Search for the cell housing the specified text and yield its (x, y) center coordinate. 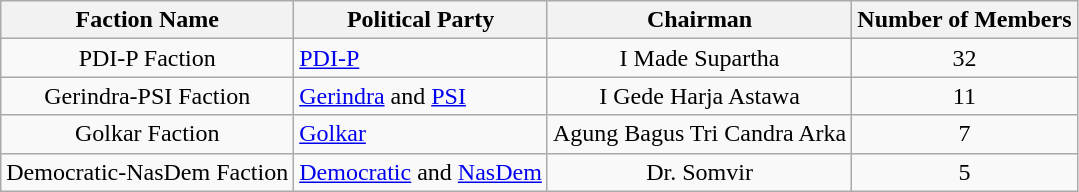
Agung Bagus Tri Candra Arka (699, 134)
I Made Supartha (699, 58)
Dr. Somvir (699, 172)
7 (964, 134)
5 (964, 172)
PDI-P (421, 58)
Democratic-NasDem Faction (148, 172)
Golkar Faction (148, 134)
Gerindra and PSI (421, 96)
Golkar (421, 134)
PDI-P Faction (148, 58)
I Gede Harja Astawa (699, 96)
Political Party (421, 20)
Chairman (699, 20)
Gerindra-PSI Faction (148, 96)
Democratic and NasDem (421, 172)
11 (964, 96)
Number of Members (964, 20)
32 (964, 58)
Faction Name (148, 20)
